From the cell containing the given text, extract its center point as [x, y] coordinate. 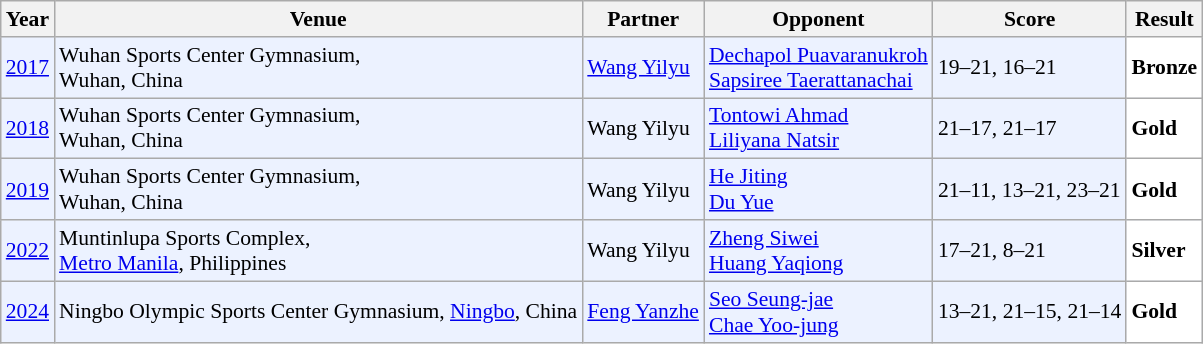
2022 [28, 250]
Tontowi Ahmad Liliyana Natsir [818, 128]
21–17, 21–17 [1030, 128]
Zheng Siwei Huang Yaqiong [818, 250]
Result [1164, 19]
17–21, 8–21 [1030, 250]
Venue [318, 19]
Year [28, 19]
19–21, 16–21 [1030, 68]
He Jiting Du Yue [818, 190]
2019 [28, 190]
Opponent [818, 19]
Muntinlupa Sports Complex,Metro Manila, Philippines [318, 250]
13–21, 21–15, 21–14 [1030, 312]
21–11, 13–21, 23–21 [1030, 190]
Score [1030, 19]
Bronze [1164, 68]
Dechapol Puavaranukroh Sapsiree Taerattanachai [818, 68]
2017 [28, 68]
2018 [28, 128]
Ningbo Olympic Sports Center Gymnasium, Ningbo, China [318, 312]
Partner [643, 19]
2024 [28, 312]
Feng Yanzhe [643, 312]
Silver [1164, 250]
Seo Seung-jae Chae Yoo-jung [818, 312]
